For the text-containing cell, return its midpoint in [x, y] coordinate format. 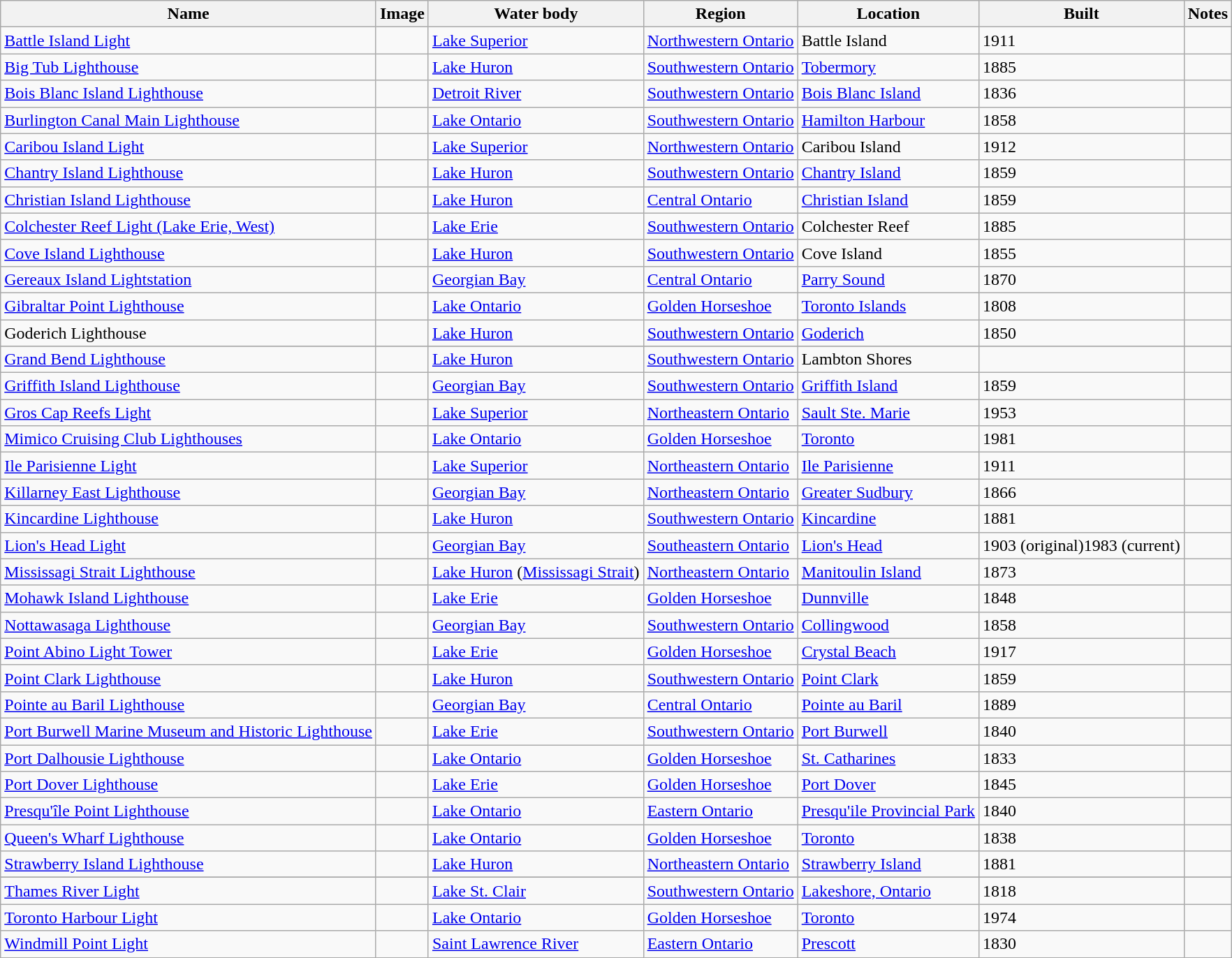
Pointe au Baril Lighthouse [189, 705]
Gereaux Island Lightstation [189, 279]
Point Abino Light Tower [189, 651]
Queen's Wharf Lighthouse [189, 838]
1953 [1082, 413]
Nottawasaga Lighthouse [189, 625]
Goderich Lighthouse [189, 333]
Water body [536, 14]
Battle Island [888, 40]
1917 [1082, 651]
1850 [1082, 333]
1866 [1082, 492]
Saint Lawrence River [536, 944]
1845 [1082, 785]
1870 [1082, 279]
Kincardine Lighthouse [189, 519]
Lakeshore, Ontario [888, 891]
Point Clark [888, 678]
Toronto Islands [888, 306]
1903 (original)1983 (current) [1082, 545]
Cove Island Lighthouse [189, 253]
Cove Island [888, 253]
Kincardine [888, 519]
Manitoulin Island [888, 572]
Name [189, 14]
Collingwood [888, 625]
1836 [1082, 94]
Lake St. Clair [536, 891]
Lion's Head [888, 545]
Port Dover Lighthouse [189, 785]
1912 [1082, 147]
Mimico Cruising Club Lighthouses [189, 439]
Location [888, 14]
Strawberry Island Lighthouse [189, 864]
Southeastern Ontario [721, 545]
Colchester Reef Light (Lake Erie, West) [189, 226]
1838 [1082, 838]
Gros Cap Reefs Light [189, 413]
Detroit River [536, 94]
1873 [1082, 572]
Presqu'ile Provincial Park [888, 811]
Mohawk Island Lighthouse [189, 598]
Pointe au Baril [888, 705]
Grand Bend Lighthouse [189, 360]
Griffith Island [888, 386]
Lambton Shores [888, 360]
Lion's Head Light [189, 545]
1830 [1082, 944]
Christian Island [888, 200]
Thames River Light [189, 891]
Bois Blanc Island [888, 94]
Built [1082, 14]
Toronto Harbour Light [189, 918]
Sault Ste. Marie [888, 413]
Port Dalhousie Lighthouse [189, 758]
Image [402, 14]
Port Dover [888, 785]
1848 [1082, 598]
Presqu'île Point Lighthouse [189, 811]
Parry Sound [888, 279]
Dunnville [888, 598]
Port Burwell Marine Museum and Historic Lighthouse [189, 731]
Region [721, 14]
Hamilton Harbour [888, 120]
Ile Parisienne Light [189, 466]
1818 [1082, 891]
Burlington Canal Main Lighthouse [189, 120]
1855 [1082, 253]
St. Catharines [888, 758]
Battle Island Light [189, 40]
Goderich [888, 333]
Ile Parisienne [888, 466]
Prescott [888, 944]
Gibraltar Point Lighthouse [189, 306]
1808 [1082, 306]
Point Clark Lighthouse [189, 678]
Killarney East Lighthouse [189, 492]
Christian Island Lighthouse [189, 200]
Notes [1208, 14]
Griffith Island Lighthouse [189, 386]
Bois Blanc Island Lighthouse [189, 94]
Windmill Point Light [189, 944]
Chantry Island Lighthouse [189, 173]
Chantry Island [888, 173]
Tobermory [888, 67]
Mississagi Strait Lighthouse [189, 572]
Port Burwell [888, 731]
Colchester Reef [888, 226]
Caribou Island Light [189, 147]
1974 [1082, 918]
1889 [1082, 705]
Strawberry Island [888, 864]
Caribou Island [888, 147]
Big Tub Lighthouse [189, 67]
Lake Huron (Mississagi Strait) [536, 572]
Crystal Beach [888, 651]
1833 [1082, 758]
1981 [1082, 439]
Greater Sudbury [888, 492]
